Capture the cell that displays the provided text and extract its (X, Y) central coordinate. 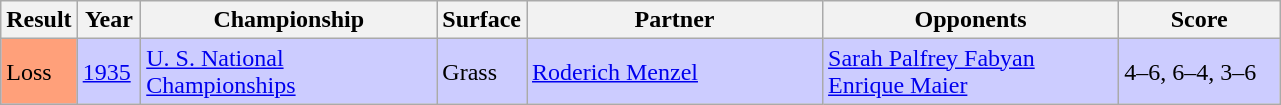
Result (39, 20)
Loss (39, 72)
Partner (674, 20)
Championship (289, 20)
Opponents (971, 20)
U. S. National Championships (289, 72)
Grass (482, 72)
Score (1200, 20)
Roderich Menzel (674, 72)
Surface (482, 20)
4–6, 6–4, 3–6 (1200, 72)
Sarah Palfrey Fabyan Enrique Maier (971, 72)
Year (109, 20)
1935 (109, 72)
